Search for the cell housing the specified text and yield its [X, Y] center coordinate. 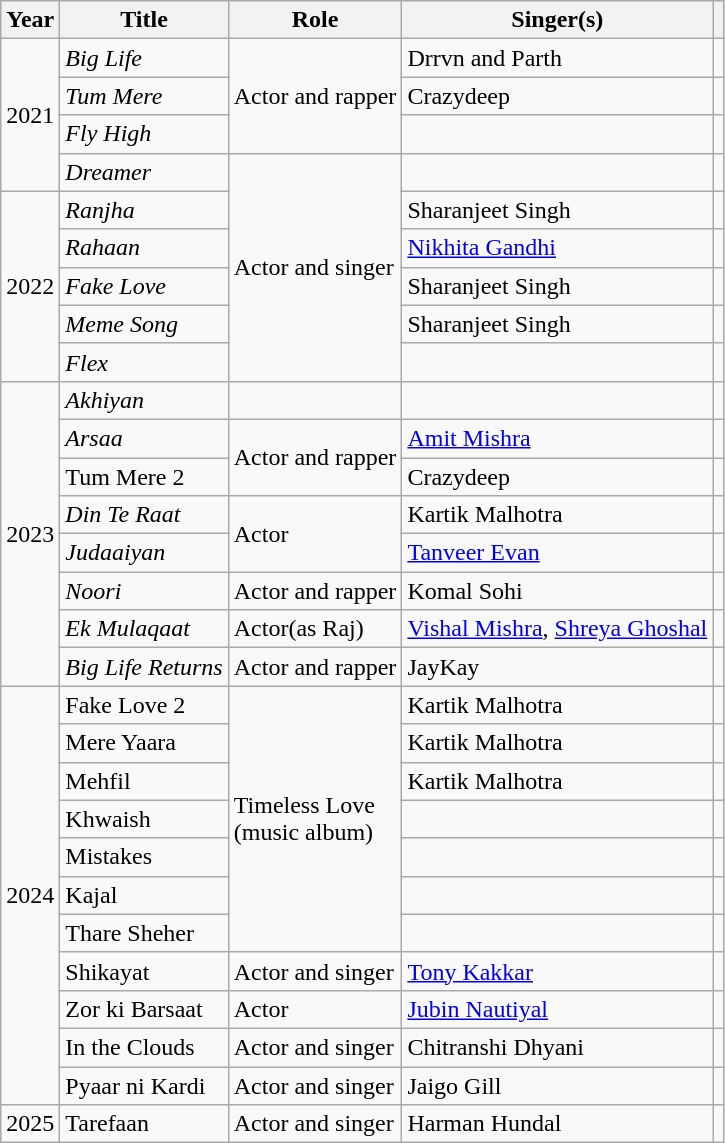
Khwaish [144, 819]
Mere Yaara [144, 743]
Singer(s) [558, 20]
Judaaiyan [144, 553]
Role [315, 20]
Timeless Love(music album) [315, 819]
Arsaa [144, 438]
Tum Mere 2 [144, 477]
Din Te Raat [144, 515]
Kajal [144, 895]
2023 [30, 533]
Zor ki Barsaat [144, 1009]
Mehfil [144, 781]
Noori [144, 591]
2025 [30, 1124]
2022 [30, 286]
Meme Song [144, 324]
Big Life [144, 58]
Flex [144, 362]
2024 [30, 896]
Title [144, 20]
Pyaar ni Kardi [144, 1085]
Jaigo Gill [558, 1085]
Akhiyan [144, 400]
Tarefaan [144, 1124]
Shikayat [144, 971]
Vishal Mishra, Shreya Ghoshal [558, 629]
Ranjha [144, 210]
2021 [30, 115]
Tum Mere [144, 96]
Fly High [144, 134]
Harman Hundal [558, 1124]
Komal Sohi [558, 591]
Nikhita Gandhi [558, 248]
Thare Sheher [144, 933]
Jubin Nautiyal [558, 1009]
Fake Love 2 [144, 705]
Chitranshi Dhyani [558, 1047]
Tanveer Evan [558, 553]
In the Clouds [144, 1047]
Fake Love [144, 286]
Ek Mulaqaat [144, 629]
Actor(as Raj) [315, 629]
Year [30, 20]
Big Life Returns [144, 667]
JayKay [558, 667]
Drrvn and Parth [558, 58]
Amit Mishra [558, 438]
Tony Kakkar [558, 971]
Dreamer [144, 172]
Rahaan [144, 248]
Mistakes [144, 857]
